Capture the cell that displays the provided text and extract its (X, Y) central coordinate. 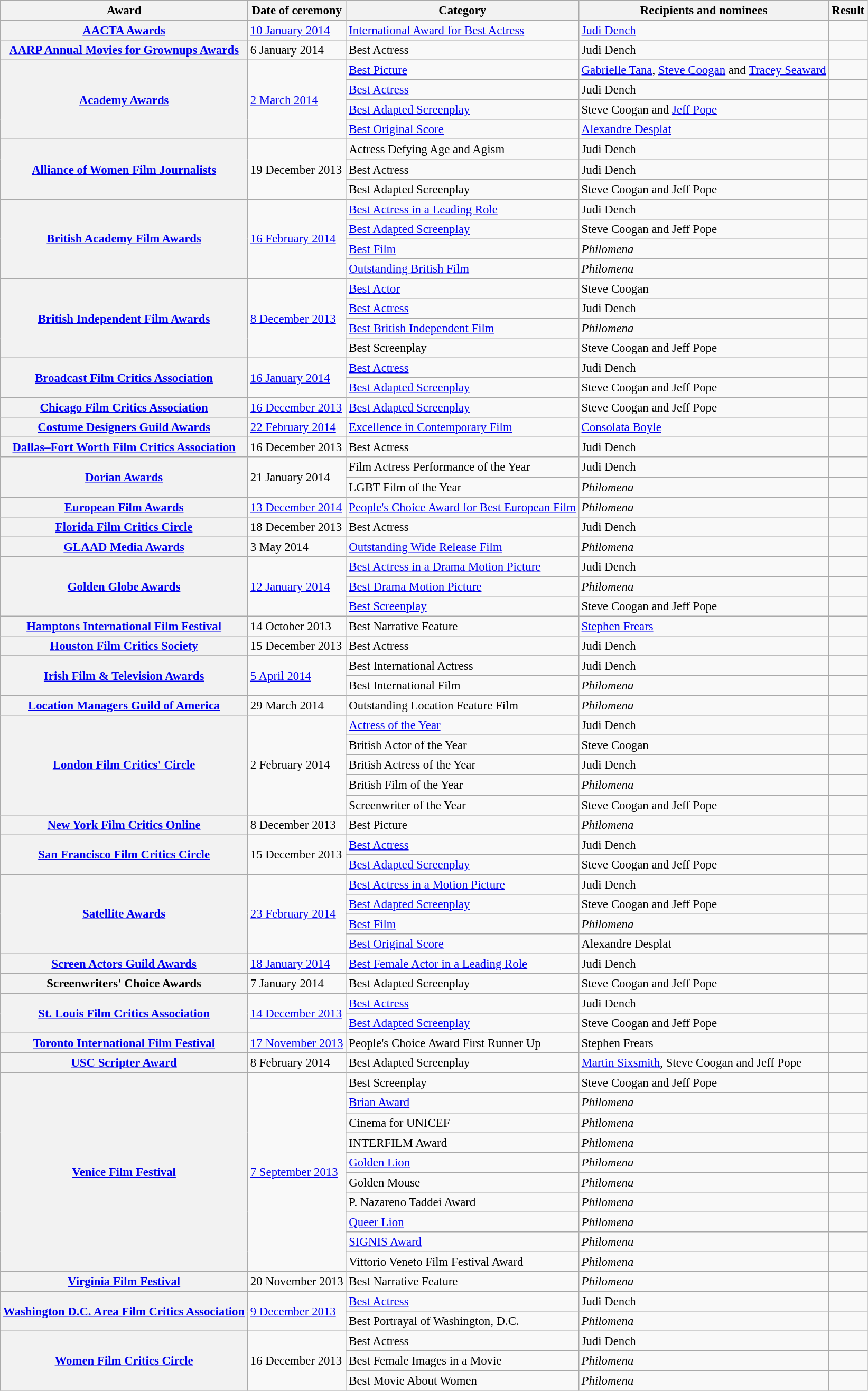
Vittorio Veneto Film Festival Award (462, 1262)
6 January 2014 (296, 50)
Gabrielle Tana, Steve Coogan and Tracey Seaward (704, 70)
Best Actress in a Drama Motion Picture (462, 567)
16 January 2014 (296, 378)
Cinema for UNICEF (462, 1123)
Chicago Film Critics Association (124, 408)
Best Actress in a Leading Role (462, 209)
Costume Designers Guild Awards (124, 427)
12 January 2014 (296, 586)
British Independent Film Awards (124, 318)
British Actor of the Year (462, 745)
Best Female Images in a Movie (462, 1361)
13 December 2014 (296, 507)
AARP Annual Movies for Grownups Awards (124, 50)
14 October 2013 (296, 626)
5 April 2014 (296, 676)
LGBT Film of the Year (462, 487)
Outstanding British Film (462, 269)
Best Drama Motion Picture (462, 586)
Satellite Awards (124, 914)
International Award for Best Actress (462, 31)
GLAAD Media Awards (124, 547)
AACTA Awards (124, 31)
17 November 2013 (296, 1043)
29 March 2014 (296, 706)
Film Actress Performance of the Year (462, 468)
Best British Independent Film (462, 328)
2 February 2014 (296, 765)
7 January 2014 (296, 984)
Best Actress in a Motion Picture (462, 884)
SIGNIS Award (462, 1242)
Irish Film & Television Awards (124, 676)
New York Film Critics Online (124, 825)
British Film of the Year (462, 785)
British Academy Film Awards (124, 239)
Toronto International Film Festival (124, 1043)
Brian Award (462, 1103)
20 November 2013 (296, 1282)
18 December 2013 (296, 527)
14 December 2013 (296, 1013)
European Film Awards (124, 507)
Consolata Boyle (704, 427)
Outstanding Wide Release Film (462, 547)
8 February 2014 (296, 1063)
Dorian Awards (124, 478)
Hamptons International Film Festival (124, 626)
Actress Defying Age and Agism (462, 150)
Best Movie About Women (462, 1381)
Martin Sixsmith, Steve Coogan and Jeff Pope (704, 1063)
Virginia Film Festival (124, 1282)
San Francisco Film Critics Circle (124, 855)
Category (462, 11)
16 February 2014 (296, 239)
Best Actor (462, 288)
9 December 2013 (296, 1311)
Best International Actress (462, 666)
Dallas–Fort Worth Film Critics Association (124, 447)
Women Film Critics Circle (124, 1361)
Result (848, 11)
Washington D.C. Area Film Critics Association (124, 1311)
Date of ceremony (296, 11)
Broadcast Film Critics Association (124, 378)
Location Managers Guild of America (124, 706)
People's Choice Award First Runner Up (462, 1043)
Best International Film (462, 686)
Queer Lion (462, 1222)
Florida Film Critics Circle (124, 527)
Golden Globe Awards (124, 586)
21 January 2014 (296, 478)
St. Louis Film Critics Association (124, 1013)
Actress of the Year (462, 725)
London Film Critics' Circle (124, 765)
Houston Film Critics Society (124, 646)
10 January 2014 (296, 31)
Best Portrayal of Washington, D.C. (462, 1321)
Screen Actors Guild Awards (124, 964)
USC Scripter Award (124, 1063)
2 March 2014 (296, 100)
23 February 2014 (296, 914)
Alliance of Women Film Journalists (124, 169)
Award (124, 11)
INTERFILM Award (462, 1143)
People's Choice Award for Best European Film (462, 507)
7 September 2013 (296, 1172)
Best Female Actor in a Leading Role (462, 964)
3 May 2014 (296, 547)
Golden Lion (462, 1162)
British Actress of the Year (462, 765)
Academy Awards (124, 100)
18 January 2014 (296, 964)
Golden Mouse (462, 1182)
19 December 2013 (296, 169)
Screenwriters' Choice Awards (124, 984)
P. Nazareno Taddei Award (462, 1202)
22 February 2014 (296, 427)
Excellence in Contemporary Film (462, 427)
Screenwriter of the Year (462, 805)
Venice Film Festival (124, 1172)
Recipients and nominees (704, 11)
Outstanding Location Feature Film (462, 706)
